Identify which cell holds the provided text, then report its [X, Y] central coordinate. 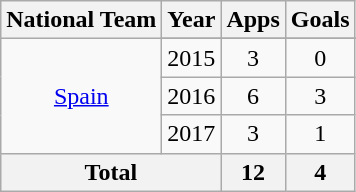
Goals [320, 20]
National Team [82, 20]
12 [253, 172]
2015 [192, 58]
Spain [82, 96]
Total [111, 172]
2016 [192, 96]
1 [320, 134]
6 [253, 96]
Apps [253, 20]
2017 [192, 134]
Year [192, 20]
4 [320, 172]
0 [320, 58]
